For the text-containing cell, return its midpoint in [x, y] coordinate format. 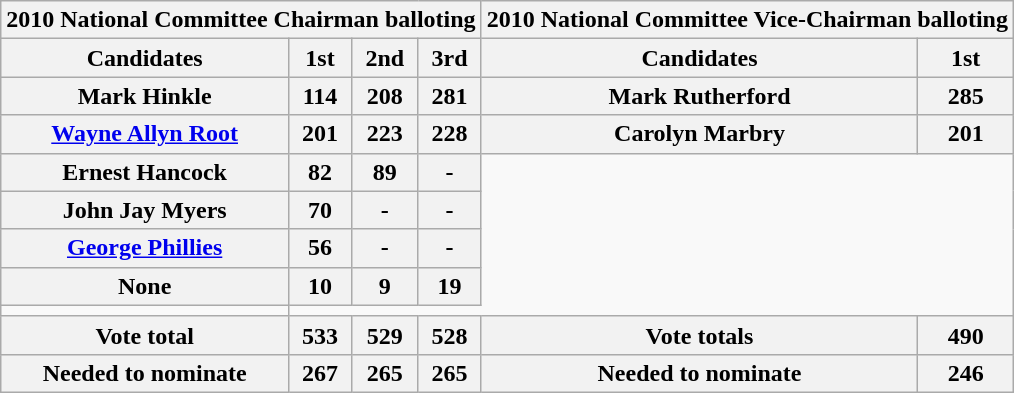
2010 National Committee Chairman balloting [241, 20]
Vote total [145, 335]
281 [450, 96]
Ernest Hancock [145, 172]
533 [320, 335]
Carolyn Marbry [700, 134]
223 [386, 134]
None [145, 286]
490 [966, 335]
Vote totals [700, 335]
56 [320, 248]
10 [320, 286]
19 [450, 286]
3rd [450, 58]
70 [320, 210]
George Phillies [145, 248]
9 [386, 286]
528 [450, 335]
285 [966, 96]
2nd [386, 58]
John Jay Myers [145, 210]
82 [320, 172]
114 [320, 96]
2010 National Committee Vice-Chairman balloting [747, 20]
246 [966, 373]
Wayne Allyn Root [145, 134]
267 [320, 373]
529 [386, 335]
Mark Hinkle [145, 96]
228 [450, 134]
208 [386, 96]
89 [386, 172]
Mark Rutherford [700, 96]
